Search for the cell housing the specified text and yield its (X, Y) center coordinate. 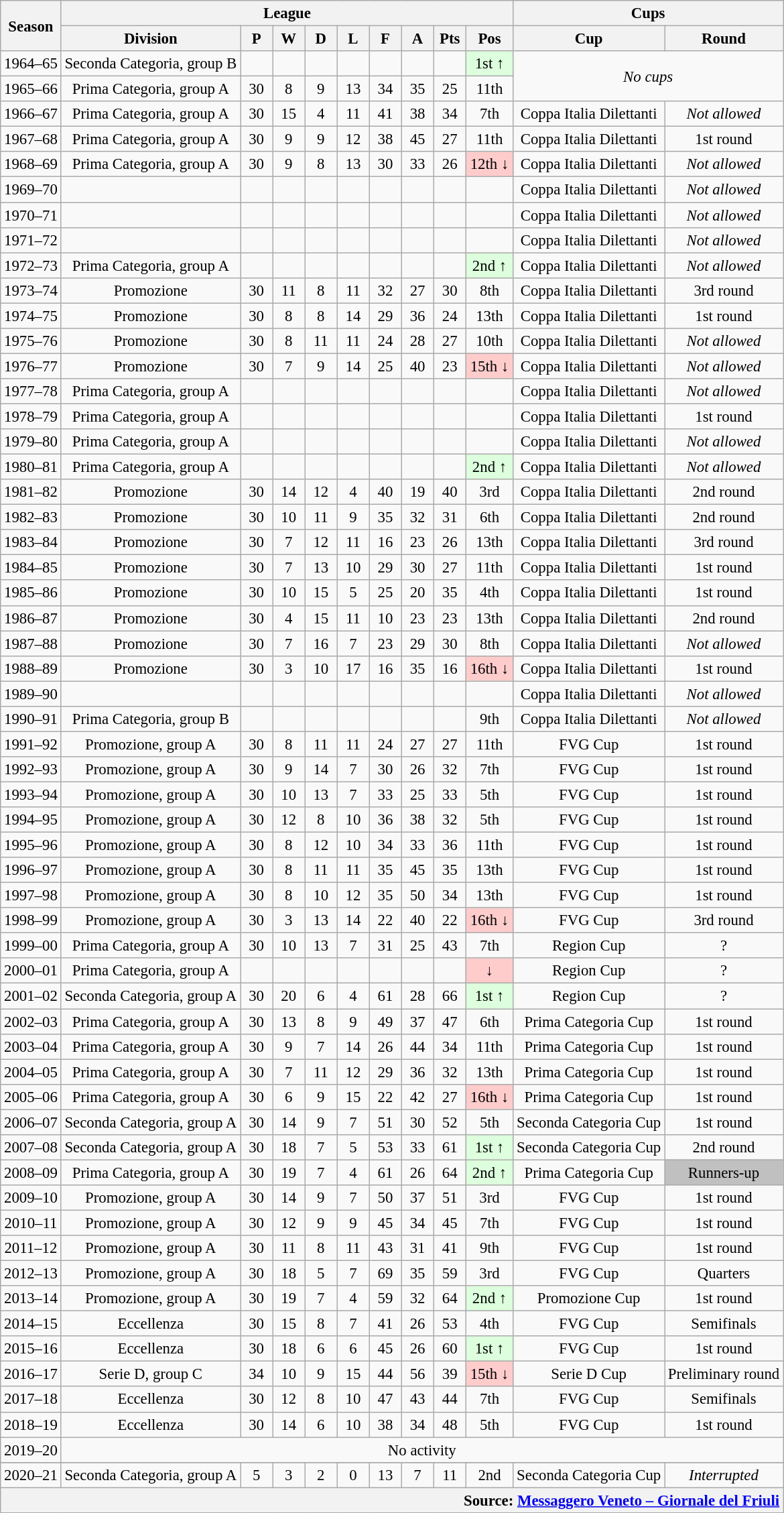
17 (353, 668)
Seconda Categoria, group B (150, 64)
1973–74 (31, 290)
56 (417, 1374)
1993–94 (31, 794)
League (287, 13)
Cups (649, 13)
Promozione Cup (589, 1298)
1988–89 (31, 668)
1998–99 (31, 920)
Round (724, 39)
1996–97 (31, 870)
Cup (589, 39)
1965–66 (31, 89)
1977–78 (31, 391)
1995–96 (31, 845)
1974–75 (31, 316)
1982–83 (31, 518)
49 (385, 1022)
W (289, 39)
2015–16 (31, 1349)
2006–07 (31, 1122)
1967–68 (31, 139)
Pts (450, 39)
0 (353, 1475)
2001–02 (31, 996)
1997–98 (31, 896)
Quarters (724, 1274)
1989–90 (31, 694)
2 (321, 1475)
P (257, 39)
↓ (489, 971)
Serie D, group C (150, 1374)
Interrupted (724, 1475)
1984–85 (31, 568)
2017–18 (31, 1400)
1978–79 (31, 416)
1986–87 (31, 618)
39 (450, 1374)
D (321, 39)
1999–00 (31, 946)
1972–73 (31, 265)
No activity (422, 1450)
Runners-up (724, 1172)
1970–71 (31, 215)
1985–86 (31, 593)
Prima Categoria, group B (150, 719)
1971–72 (31, 240)
Division (150, 39)
1987–88 (31, 644)
1969–70 (31, 190)
1964–65 (31, 64)
No cups (649, 76)
1990–91 (31, 719)
2012–13 (31, 1274)
66 (450, 996)
1994–95 (31, 820)
2005–06 (31, 1097)
2019–20 (31, 1450)
1979–80 (31, 442)
2013–14 (31, 1298)
Source: Messaggero Veneto – Giornale del Friuli (392, 1500)
1983–84 (31, 542)
2003–04 (31, 1046)
2018–19 (31, 1425)
1991–92 (31, 744)
2000–01 (31, 971)
1976–77 (31, 366)
48 (450, 1425)
F (385, 39)
1975–76 (31, 341)
1981–82 (31, 492)
2004–05 (31, 1072)
1980–81 (31, 467)
A (417, 39)
2007–08 (31, 1148)
42 (417, 1097)
Preliminary round (724, 1374)
2014–15 (31, 1324)
2009–10 (31, 1198)
2010–11 (31, 1223)
69 (385, 1274)
2nd (489, 1475)
2016–17 (31, 1374)
L (353, 39)
10th (489, 341)
Serie D Cup (589, 1374)
12th ↓ (489, 164)
1992–93 (31, 770)
60 (450, 1349)
Season (31, 25)
2011–12 (31, 1248)
Pos (489, 39)
2002–03 (31, 1022)
2020–21 (31, 1475)
52 (450, 1122)
1966–67 (31, 114)
1968–69 (31, 164)
2008–09 (31, 1172)
